Output the (x, y) coordinate of the center of the cell containing the given text.  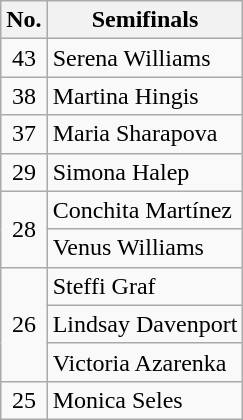
Steffi Graf (145, 286)
Serena Williams (145, 58)
Monica Seles (145, 400)
29 (24, 172)
Lindsay Davenport (145, 324)
38 (24, 96)
Simona Halep (145, 172)
26 (24, 324)
Semifinals (145, 20)
No. (24, 20)
25 (24, 400)
37 (24, 134)
Venus Williams (145, 248)
Conchita Martínez (145, 210)
Maria Sharapova (145, 134)
Victoria Azarenka (145, 362)
28 (24, 229)
Martina Hingis (145, 96)
43 (24, 58)
